Pinpoint the cell where the given text exists, returning its (x, y) midpoint coordinate. 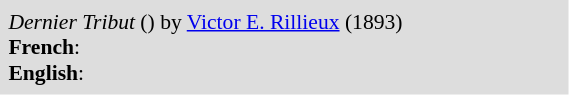
Dernier Tribut () by Victor E. Rillieux (1893)French: English: (284, 48)
